From the cell containing the given text, extract its center point as (X, Y) coordinate. 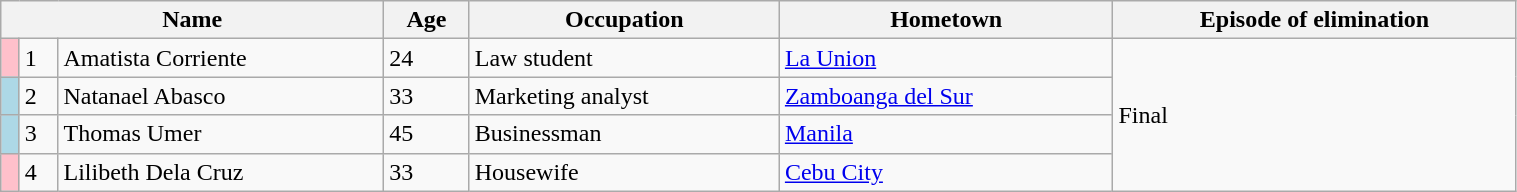
La Union (946, 58)
Thomas Umer (221, 134)
Zamboanga del Sur (946, 96)
2 (38, 96)
Cebu City (946, 172)
Marketing analyst (624, 96)
Natanael Abasco (221, 96)
Final (1314, 115)
Episode of elimination (1314, 20)
Amatista Corriente (221, 58)
Housewife (624, 172)
Manila (946, 134)
24 (427, 58)
Occupation (624, 20)
Name (192, 20)
4 (38, 172)
Businessman (624, 134)
1 (38, 58)
Hometown (946, 20)
Law student (624, 58)
3 (38, 134)
45 (427, 134)
Lilibeth Dela Cruz (221, 172)
Age (427, 20)
